Capture the cell that displays the provided text and extract its [x, y] central coordinate. 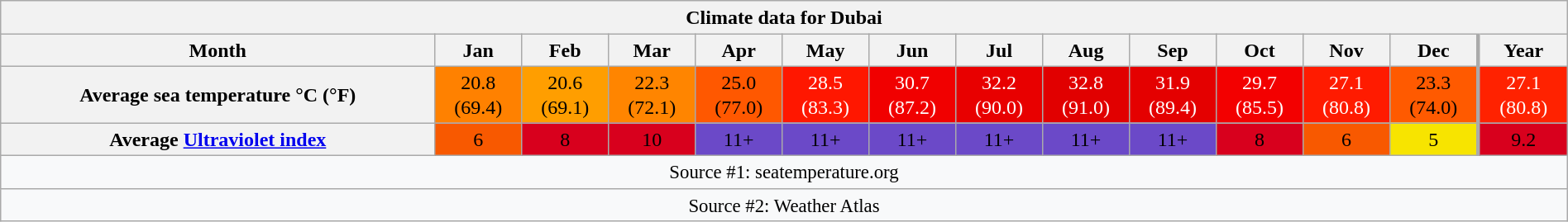
32.8(91.0) [1087, 94]
22.3(72.1) [652, 94]
29.7(85.5) [1260, 94]
Climate data for Dubai [784, 17]
Source #1: seatemperature.org [784, 172]
Dec [1434, 50]
Sep [1173, 50]
31.9(89.4) [1173, 94]
Nov [1346, 50]
28.5(83.3) [825, 94]
May [825, 50]
Jan [478, 50]
Year [1523, 50]
Aug [1087, 50]
Oct [1260, 50]
Average Ultraviolet index [218, 139]
Jun [913, 50]
20.8(69.4) [478, 94]
25.0(77.0) [739, 94]
Apr [739, 50]
30.7(87.2) [913, 94]
Jul [999, 50]
32.2(90.0) [999, 94]
Source #2: Weather Atlas [784, 205]
Month [218, 50]
23.3(74.0) [1434, 94]
Feb [566, 50]
9.2 [1523, 139]
10 [652, 139]
5 [1434, 139]
Mar [652, 50]
20.6(69.1) [566, 94]
Average sea temperature °C (°F) [218, 94]
